Return the (X, Y) coordinate for the center point of the cell that contains the specified text.  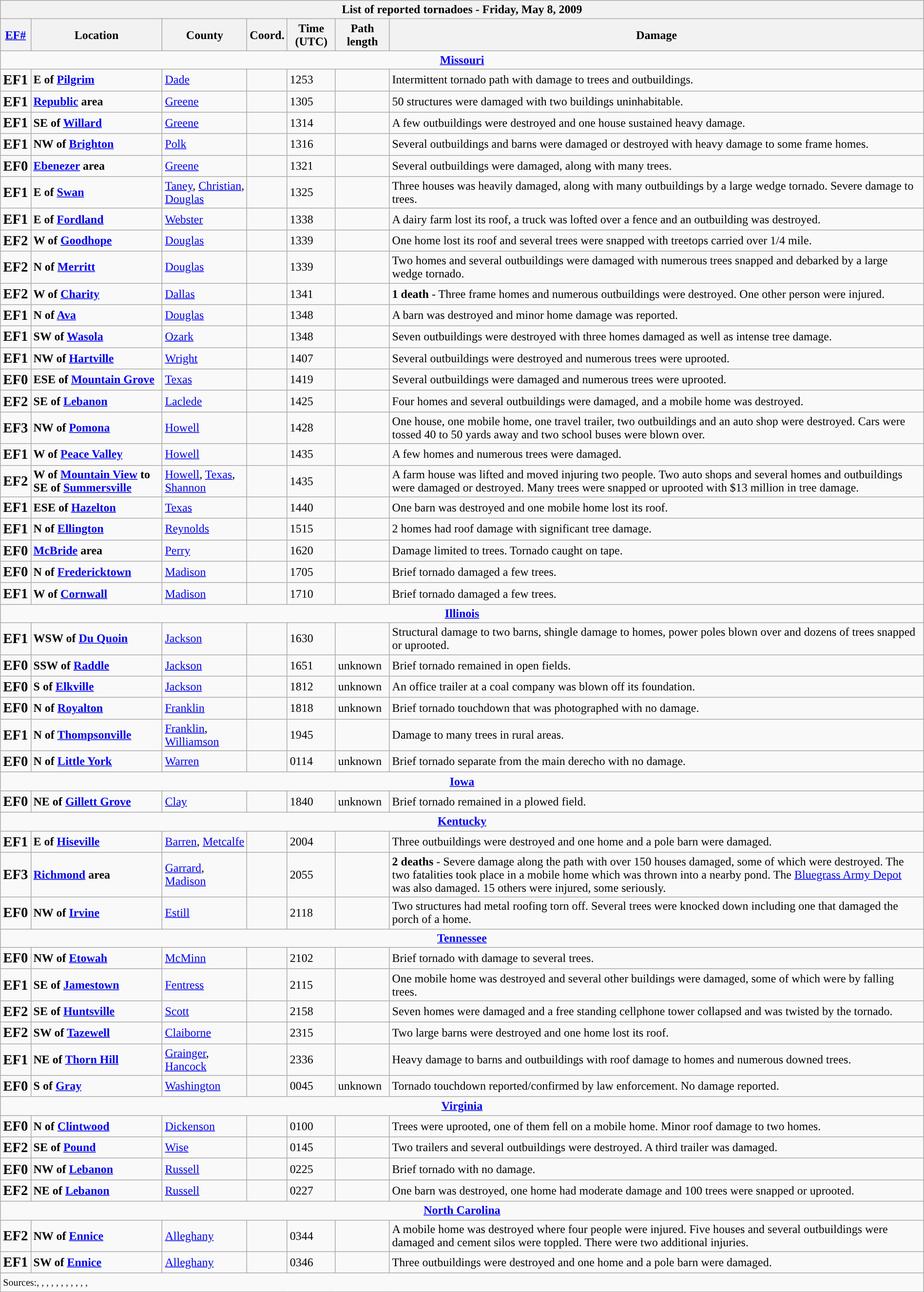
2158 (311, 1011)
Damage to many trees in rural areas. (656, 735)
Illinois (462, 613)
S of Elkville (96, 687)
Wright (205, 358)
W of Peace Valley (96, 454)
Two large barns were destroyed and one home lost its roof. (656, 1033)
Four homes and several outbuildings were damaged, and a mobile home was destroyed. (656, 401)
NW of Ennice (96, 1235)
Brief tornado touchdown that was photographed with no damage. (656, 708)
Intermittent tornado path with damage to trees and outbuildings. (656, 80)
1440 (311, 508)
2 homes had roof damage with significant tree damage. (656, 529)
SW of Wasola (96, 337)
One barn was destroyed and one mobile home lost its roof. (656, 508)
1945 (311, 735)
A few outbuildings were destroyed and one house sustained heavy damage. (656, 123)
W of Mountain View to SE of Summersville (96, 481)
Damage limited to trees. Tornado caught on tape. (656, 550)
SE of Willard (96, 123)
Heavy damage to barns and outbuildings with roof damage to homes and numerous downed trees. (656, 1059)
1428 (311, 428)
One barn was destroyed, one home had moderate damage and 100 trees were snapped or uprooted. (656, 1191)
Tornado touchdown reported/confirmed by law enforcement. No damage reported. (656, 1086)
One mobile home was destroyed and several other buildings were damaged, some of which were by falling trees. (656, 985)
Brief tornado with damage to several trees. (656, 958)
A dairy farm lost its roof, a truck was lofted over a fence and an outbuilding was destroyed. (656, 219)
NE of Lebanon (96, 1191)
Dickenson (205, 1126)
1253 (311, 80)
North Carolina (462, 1211)
ESE of Mountain Grove (96, 380)
EF# (16, 35)
Coord. (267, 35)
Trees were uprooted, one of them fell on a mobile home. Minor roof damage to two homes. (656, 1126)
2336 (311, 1059)
1620 (311, 550)
Damage (656, 35)
2115 (311, 985)
N of Ava (96, 315)
Missouri (462, 60)
1515 (311, 529)
Two trailers and several outbuildings were destroyed. A third trailer was damaged. (656, 1148)
Howell, Texas, Shannon (205, 481)
Richmond area (96, 875)
Webster (205, 219)
SW of Tazewell (96, 1033)
1705 (311, 572)
County (205, 35)
E of Fordland (96, 219)
Reynolds (205, 529)
Claiborne (205, 1033)
NW of Lebanon (96, 1169)
Fentress (205, 985)
0344 (311, 1235)
Grainger, Hancock (205, 1059)
Location (96, 35)
Structural damage to two barns, shingle damage to homes, power poles blown over and dozens of trees snapped or uprooted. (656, 639)
Franklin, Williamson (205, 735)
SE of Jamestown (96, 985)
1630 (311, 639)
Several outbuildings were destroyed and numerous trees were uprooted. (656, 358)
N of Thompsonville (96, 735)
1341 (311, 294)
0225 (311, 1169)
N of Merritt (96, 267)
W of Goodhope (96, 240)
1321 (311, 166)
A barn was destroyed and minor home damage was reported. (656, 315)
Tennessee (462, 938)
Several outbuildings and barns were damaged or destroyed with heavy damage to some frame homes. (656, 144)
1338 (311, 219)
Path length (363, 35)
W of Cornwall (96, 593)
0100 (311, 1126)
N of Royalton (96, 708)
WSW of Du Quoin (96, 639)
NW of Etowah (96, 958)
2315 (311, 1033)
Brief tornado remained in open fields. (656, 665)
Iowa (462, 782)
E of Pilgrim (96, 80)
Polk (205, 144)
Three houses was heavily damaged, along with many outbuildings by a large wedge tornado. Severe damage to trees. (656, 192)
Franklin (205, 708)
Brief tornado remained in a plowed field. (656, 802)
SW of Ennice (96, 1262)
NW of Brighton (96, 144)
2118 (311, 913)
1710 (311, 593)
NE of Gillett Grove (96, 802)
Clay (205, 802)
Warren (205, 762)
1407 (311, 358)
Laclede (205, 401)
1 death - Three frame homes and numerous outbuildings were destroyed. One other person were injured. (656, 294)
Several outbuildings were damaged and numerous trees were uprooted. (656, 380)
1419 (311, 380)
Brief tornado separate from the main derecho with no damage. (656, 762)
Barren, Metcalfe (205, 842)
Kentucky (462, 822)
1325 (311, 192)
Brief tornado with no damage. (656, 1169)
0114 (311, 762)
An office trailer at a coal company was blown off its foundation. (656, 687)
McBride area (96, 550)
W of Charity (96, 294)
Seven outbuildings were destroyed with three homes damaged as well as intense tree damage. (656, 337)
0346 (311, 1262)
Washington (205, 1086)
Estill (205, 913)
1812 (311, 687)
Dade (205, 80)
Dallas (205, 294)
Sources:, , , , , , , , , , , (462, 1282)
NE of Thorn Hill (96, 1059)
SE of Huntsville (96, 1011)
0145 (311, 1148)
Seven homes were damaged and a free standing cellphone tower collapsed and was twisted by the tornado. (656, 1011)
2102 (311, 958)
Virginia (462, 1106)
One home lost its roof and several trees were snapped with treetops carried over 1/4 mile. (656, 240)
Wise (205, 1148)
Two structures had metal roofing torn off. Several trees were knocked down including one that damaged the porch of a home. (656, 913)
List of reported tornadoes - Friday, May 8, 2009 (462, 10)
Ebenezer area (96, 166)
N of Fredericktown (96, 572)
0045 (311, 1086)
E of Swan (96, 192)
1818 (311, 708)
1305 (311, 101)
1840 (311, 802)
SE of Lebanon (96, 401)
Time (UTC) (311, 35)
NW of Pomona (96, 428)
McMinn (205, 958)
0227 (311, 1191)
Garrard, Madison (205, 875)
1651 (311, 665)
Two homes and several outbuildings were damaged with numerous trees snapped and debarked by a large wedge tornado. (656, 267)
Taney, Christian, Douglas (205, 192)
N of Ellington (96, 529)
2004 (311, 842)
SE of Pound (96, 1148)
S of Gray (96, 1086)
50 structures were damaged with two buildings uninhabitable. (656, 101)
A few homes and numerous trees were damaged. (656, 454)
NW of Hartville (96, 358)
N of Little York (96, 762)
Ozark (205, 337)
1425 (311, 401)
Perry (205, 550)
1316 (311, 144)
E of Hiseville (96, 842)
N of Clintwood (96, 1126)
Several outbuildings were damaged, along with many trees. (656, 166)
1314 (311, 123)
SSW of Raddle (96, 665)
NW of Irvine (96, 913)
ESE of Hazelton (96, 508)
Scott (205, 1011)
Republic area (96, 101)
2055 (311, 875)
